Return (X, Y) of the center of cell containing provided text 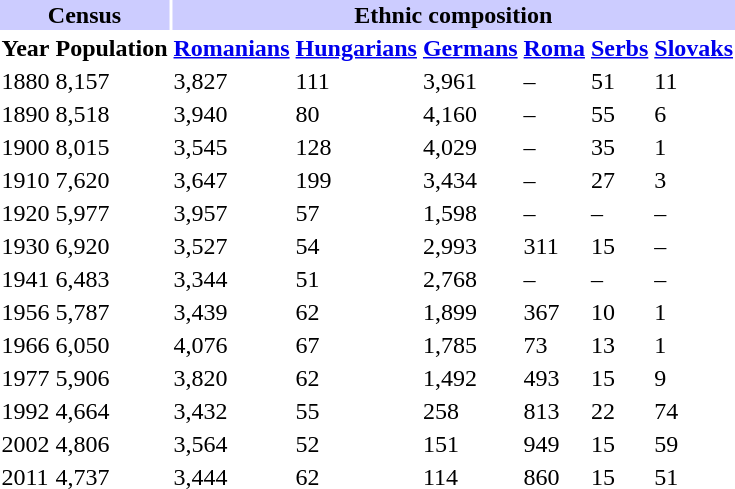
4,664 (112, 411)
4,076 (232, 345)
67 (356, 345)
1900 (26, 147)
949 (554, 444)
22 (619, 411)
2,993 (470, 246)
1880 (26, 81)
3,820 (232, 378)
2,768 (470, 279)
1956 (26, 312)
1966 (26, 345)
80 (356, 114)
6 (694, 114)
3 (694, 180)
4,029 (470, 147)
27 (619, 180)
1,492 (470, 378)
3,344 (232, 279)
813 (554, 411)
3,827 (232, 81)
199 (356, 180)
6,483 (112, 279)
1941 (26, 279)
1890 (26, 114)
8,157 (112, 81)
1930 (26, 246)
6,920 (112, 246)
3,545 (232, 147)
Slovaks (694, 48)
74 (694, 411)
52 (356, 444)
1910 (26, 180)
8,518 (112, 114)
5,977 (112, 213)
Population (112, 48)
59 (694, 444)
111 (356, 81)
5,906 (112, 378)
3,957 (232, 213)
11 (694, 81)
3,527 (232, 246)
Census (84, 15)
35 (619, 147)
1,899 (470, 312)
128 (356, 147)
57 (356, 213)
Germans (470, 48)
4,160 (470, 114)
151 (470, 444)
4,806 (112, 444)
6,050 (112, 345)
1992 (26, 411)
7,620 (112, 180)
3,564 (232, 444)
3,434 (470, 180)
1920 (26, 213)
2002 (26, 444)
311 (554, 246)
3,940 (232, 114)
54 (356, 246)
Ethnic composition (453, 15)
3,961 (470, 81)
3,647 (232, 180)
5,787 (112, 312)
Romanians (232, 48)
13 (619, 345)
Roma (554, 48)
73 (554, 345)
1977 (26, 378)
258 (470, 411)
493 (554, 378)
8,015 (112, 147)
3,432 (232, 411)
367 (554, 312)
3,439 (232, 312)
Serbs (619, 48)
9 (694, 378)
Year (26, 48)
1,785 (470, 345)
10 (619, 312)
1,598 (470, 213)
Hungarians (356, 48)
